Capture the cell that displays the provided text and extract its [X, Y] central coordinate. 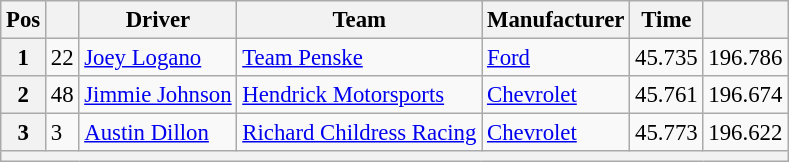
22 [62, 58]
Austin Dillon [158, 133]
48 [62, 95]
Manufacturer [556, 20]
Team [360, 20]
196.674 [746, 95]
Driver [158, 20]
45.773 [666, 133]
Joey Logano [158, 58]
45.761 [666, 95]
Time [666, 20]
Richard Childress Racing [360, 133]
45.735 [666, 58]
196.786 [746, 58]
Pos [24, 20]
196.622 [746, 133]
Jimmie Johnson [158, 95]
2 [24, 95]
Team Penske [360, 58]
1 [24, 58]
Hendrick Motorsports [360, 95]
Ford [556, 58]
